Output the (X, Y) coordinate of the center of the cell containing the given text.  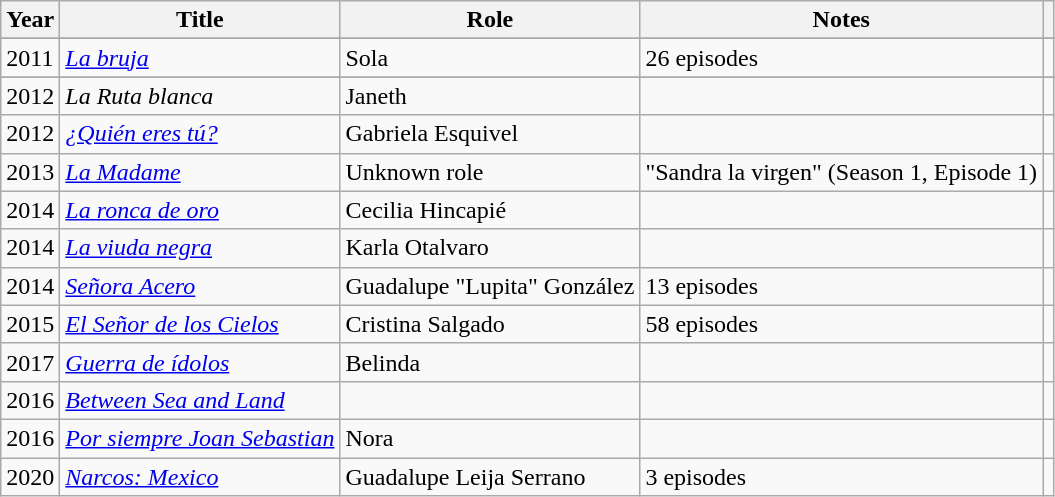
Narcos: Mexico (200, 477)
3 episodes (842, 477)
2017 (30, 362)
2020 (30, 477)
Guadalupe Leija Serrano (490, 477)
Cecilia Hincapié (490, 210)
La Ruta blanca (200, 96)
La viuda negra (200, 248)
Janeth (490, 96)
Cristina Salgado (490, 324)
La Madame (200, 172)
Señora Acero (200, 286)
Guadalupe "Lupita" González (490, 286)
Year (30, 20)
Karla Otalvaro (490, 248)
Role (490, 20)
Unknown role (490, 172)
"Sandra la virgen" (Season 1, Episode 1) (842, 172)
Guerra de ídolos (200, 362)
Title (200, 20)
58 episodes (842, 324)
26 episodes (842, 58)
Por siempre Joan Sebastian (200, 438)
Between Sea and Land (200, 400)
¿Quién eres tú? (200, 134)
Belinda (490, 362)
La ronca de oro (200, 210)
La bruja (200, 58)
2013 (30, 172)
Nora (490, 438)
Sola (490, 58)
2015 (30, 324)
Notes (842, 20)
Gabriela Esquivel (490, 134)
El Señor de los Cielos (200, 324)
2011 (30, 58)
13 episodes (842, 286)
